From the cell containing the given text, extract its center point as (X, Y) coordinate. 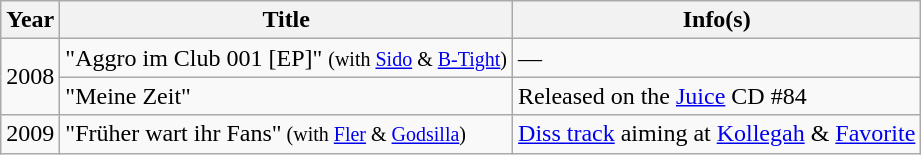
"Meine Zeit" (286, 96)
2008 (30, 77)
Year (30, 20)
Info(s) (717, 20)
2009 (30, 134)
"Früher wart ihr Fans" (with Fler & Godsilla) (286, 134)
"Aggro im Club 001 [EP]" (with Sido & B-Tight) (286, 58)
— (717, 58)
Released on the Juice CD #84 (717, 96)
Title (286, 20)
Diss track aiming at Kollegah & Favorite (717, 134)
